Detect which cell encompasses the target text, then output its [x, y] center coordinate. 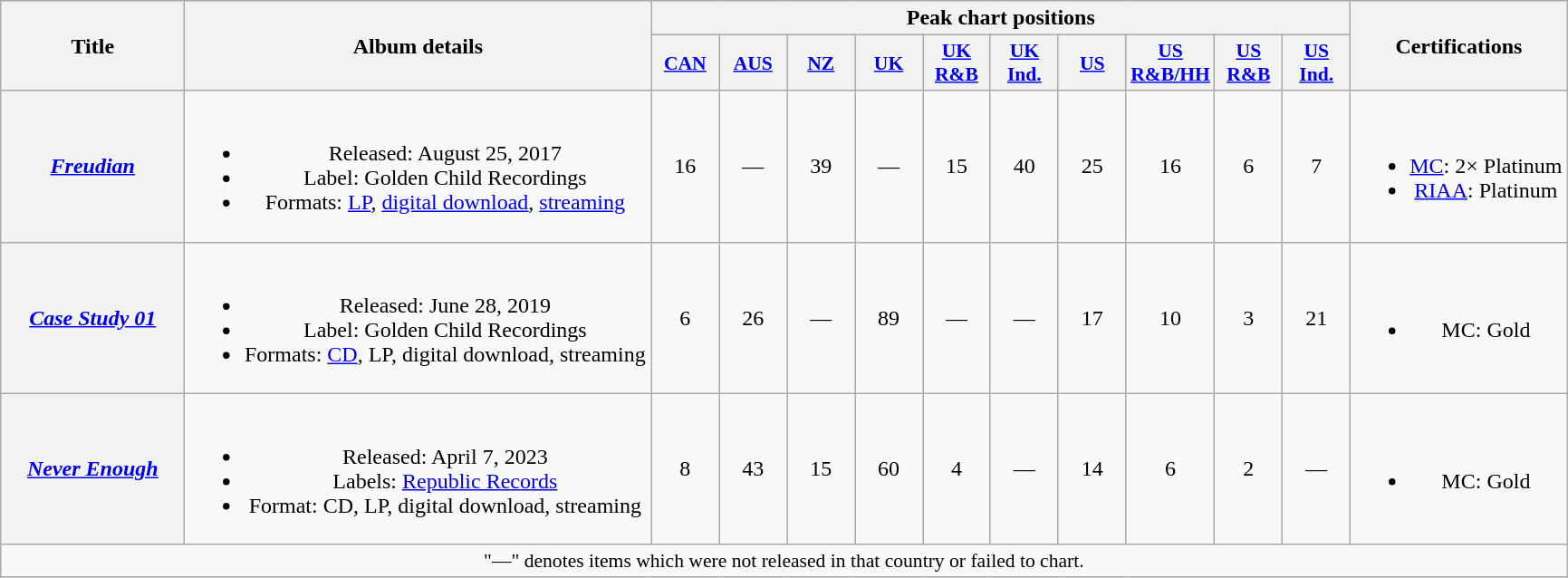
26 [754, 317]
US R&B [1248, 63]
Title [92, 45]
39 [821, 167]
UK Ind. [1024, 63]
Freudian [92, 167]
Released: April 7, 2023Labels: Republic RecordsFormat: CD, LP, digital download, streaming [418, 469]
Case Study 01 [92, 317]
USInd. [1317, 63]
"—" denotes items which were not released in that country or failed to chart. [784, 561]
89 [890, 317]
NZ [821, 63]
US R&B/HH [1170, 63]
40 [1024, 167]
Peak chart positions [1001, 18]
7 [1317, 167]
14 [1092, 469]
25 [1092, 167]
Released: August 25, 2017Label: Golden Child RecordingsFormats: LP, digital download, streaming [418, 167]
US [1092, 63]
43 [754, 469]
21 [1317, 317]
10 [1170, 317]
Certifications [1458, 45]
Never Enough [92, 469]
60 [890, 469]
CAN [685, 63]
Released: June 28, 2019Label: Golden Child RecordingsFormats: CD, LP, digital download, streaming [418, 317]
2 [1248, 469]
8 [685, 469]
UK [890, 63]
Album details [418, 45]
17 [1092, 317]
4 [957, 469]
MC: 2× PlatinumRIAA: Platinum [1458, 167]
3 [1248, 317]
AUS [754, 63]
UK R&B [957, 63]
